For the text-containing cell, return its midpoint in (X, Y) coordinate format. 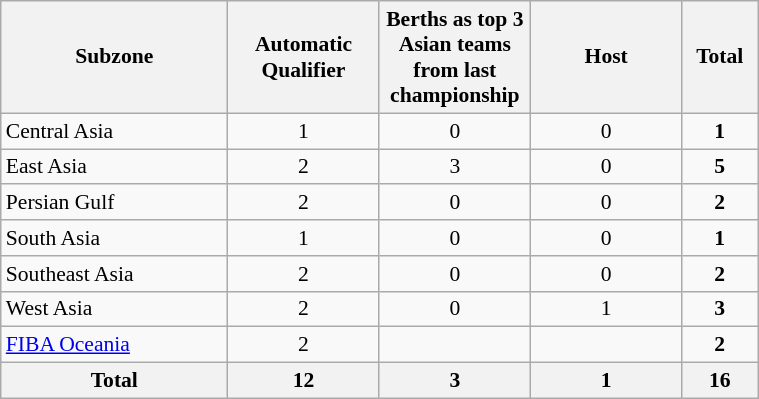
East Asia (114, 167)
12 (304, 381)
South Asia (114, 238)
Host (606, 57)
Automatic Qualifier (304, 57)
FIBA Oceania (114, 345)
Central Asia (114, 131)
16 (720, 381)
Persian Gulf (114, 203)
Subzone (114, 57)
Berths as top 3 Asian teams from last championship (454, 57)
Southeast Asia (114, 274)
West Asia (114, 309)
5 (720, 167)
